For the text-containing cell, return its midpoint in [x, y] coordinate format. 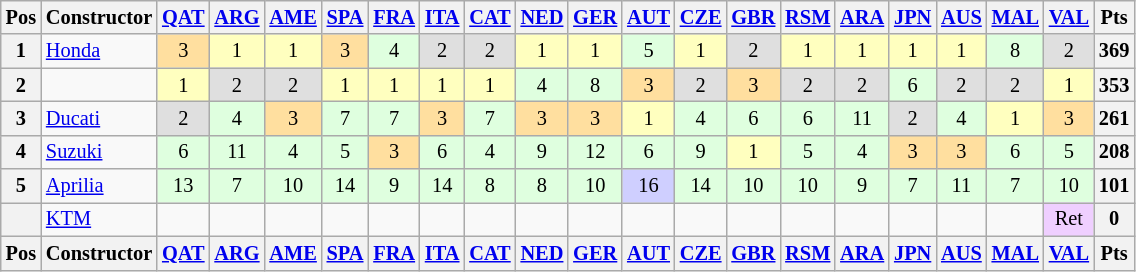
16 [648, 186]
208 [1114, 152]
0 [1114, 219]
Aprilia [99, 186]
353 [1114, 85]
Suzuki [99, 152]
261 [1114, 118]
13 [183, 186]
KTM [99, 219]
101 [1114, 186]
12 [595, 152]
369 [1114, 51]
Honda [99, 51]
Ducati [99, 118]
Ret [1069, 219]
